Search for the cell housing the specified text and yield its [X, Y] center coordinate. 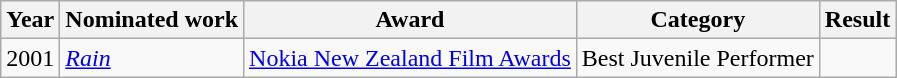
Nokia New Zealand Film Awards [410, 58]
Best Juvenile Performer [698, 58]
Rain [152, 58]
Year [30, 20]
2001 [30, 58]
Award [410, 20]
Category [698, 20]
Result [857, 20]
Nominated work [152, 20]
